Pinpoint the cell where the given text exists, returning its [X, Y] midpoint coordinate. 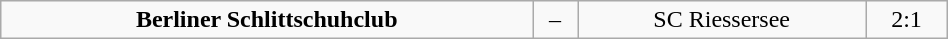
– [556, 20]
2:1 [906, 20]
SC Riessersee [722, 20]
Berliner Schlittschuhclub [267, 20]
